Find where the given text appears and provide that cell's center as [x, y] coordinate. 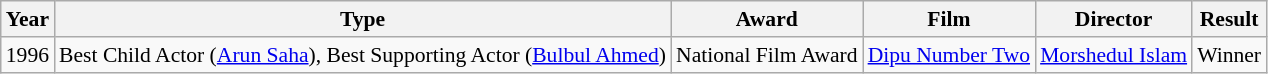
Winner [1229, 55]
Year [28, 19]
Award [767, 19]
Best Child Actor (Arun Saha), Best Supporting Actor (Bulbul Ahmed) [362, 55]
Director [1114, 19]
National Film Award [767, 55]
Result [1229, 19]
Film [949, 19]
Dipu Number Two [949, 55]
Type [362, 19]
Morshedul Islam [1114, 55]
1996 [28, 55]
